Find where the given text appears and provide that cell's center as [X, Y] coordinate. 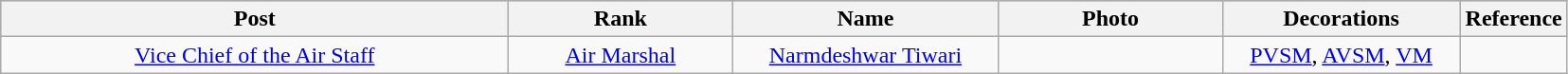
Rank [621, 19]
PVSM, AVSM, VM [1342, 55]
Decorations [1342, 19]
Air Marshal [621, 55]
Narmdeshwar Tiwari [866, 55]
Vice Chief of the Air Staff [255, 55]
Name [866, 19]
Post [255, 19]
Reference [1514, 19]
Photo [1110, 19]
